Search for the cell housing the specified text and yield its [X, Y] center coordinate. 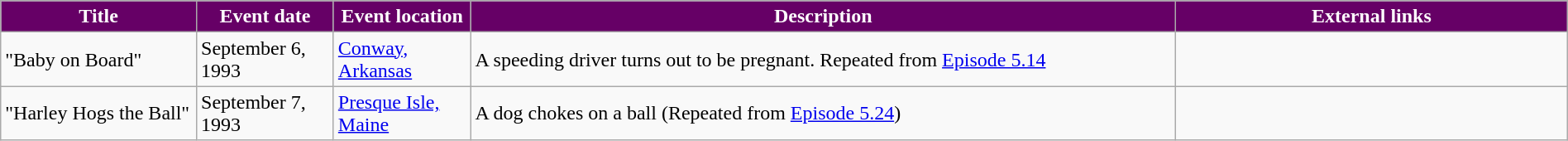
Event location [402, 17]
Description [824, 17]
Conway, Arkansas [402, 60]
"Harley Hogs the Ball" [99, 113]
Event date [265, 17]
External links [1372, 17]
"Baby on Board" [99, 60]
September 7, 1993 [265, 113]
Presque Isle, Maine [402, 113]
September 6, 1993 [265, 60]
A dog chokes on a ball (Repeated from Episode 5.24) [824, 113]
Title [99, 17]
A speeding driver turns out to be pregnant. Repeated from Episode 5.14 [824, 60]
